Search for the cell housing the specified text and yield its (x, y) center coordinate. 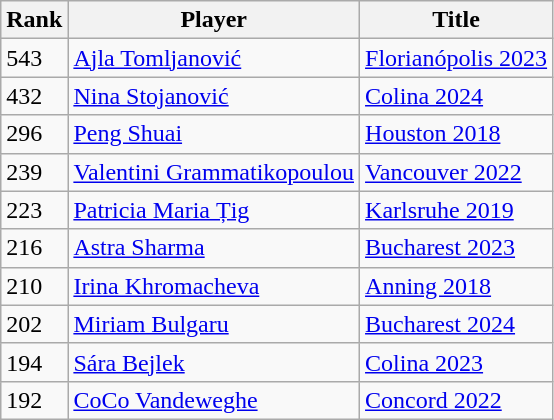
Nina Stojanović (214, 96)
Colina 2023 (456, 362)
Valentini Grammatikopoulou (214, 172)
Player (214, 20)
194 (34, 362)
210 (34, 286)
543 (34, 58)
192 (34, 400)
Sára Bejlek (214, 362)
Miriam Bulgaru (214, 324)
Irina Khromacheva (214, 286)
Astra Sharma (214, 248)
Bucharest 2023 (456, 248)
CoCo Vandeweghe (214, 400)
202 (34, 324)
432 (34, 96)
Florianópolis 2023 (456, 58)
Peng Shuai (214, 134)
Karlsruhe 2019 (456, 210)
Ajla Tomljanović (214, 58)
239 (34, 172)
223 (34, 210)
Title (456, 20)
216 (34, 248)
Concord 2022 (456, 400)
Vancouver 2022 (456, 172)
Patricia Maria Țig (214, 210)
Bucharest 2024 (456, 324)
Colina 2024 (456, 96)
Rank (34, 20)
296 (34, 134)
Houston 2018 (456, 134)
Anning 2018 (456, 286)
